Determine the (X, Y) coordinate at the center of the cell enclosing the given text.  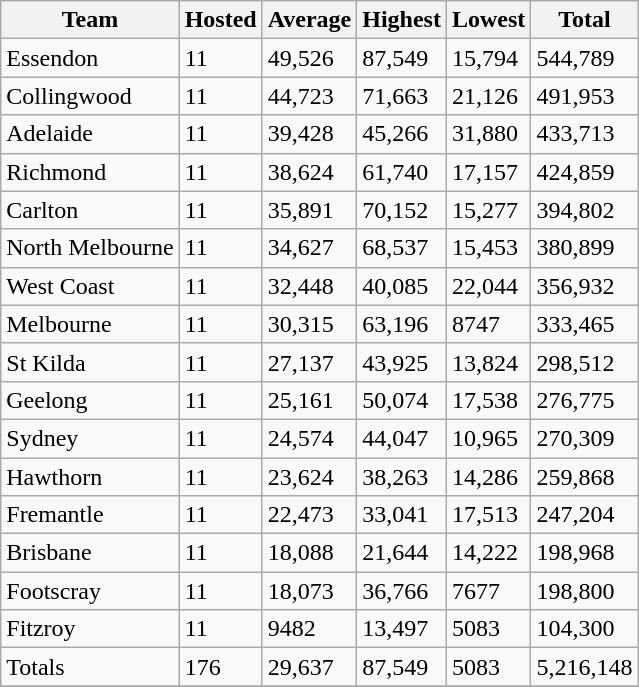
9482 (310, 629)
23,624 (310, 477)
Melbourne (90, 324)
333,465 (584, 324)
39,428 (310, 134)
33,041 (402, 515)
63,196 (402, 324)
259,868 (584, 477)
491,953 (584, 96)
71,663 (402, 96)
Collingwood (90, 96)
38,263 (402, 477)
Sydney (90, 438)
433,713 (584, 134)
18,073 (310, 591)
18,088 (310, 553)
25,161 (310, 400)
Geelong (90, 400)
356,932 (584, 286)
44,047 (402, 438)
Average (310, 20)
43,925 (402, 362)
32,448 (310, 286)
49,526 (310, 58)
13,824 (488, 362)
27,137 (310, 362)
176 (220, 667)
Totals (90, 667)
29,637 (310, 667)
15,277 (488, 210)
Carlton (90, 210)
31,880 (488, 134)
17,513 (488, 515)
544,789 (584, 58)
Brisbane (90, 553)
35,891 (310, 210)
Fremantle (90, 515)
38,624 (310, 172)
40,085 (402, 286)
Highest (402, 20)
270,309 (584, 438)
10,965 (488, 438)
Adelaide (90, 134)
44,723 (310, 96)
St Kilda (90, 362)
Total (584, 20)
104,300 (584, 629)
15,453 (488, 248)
394,802 (584, 210)
34,627 (310, 248)
17,538 (488, 400)
7677 (488, 591)
30,315 (310, 324)
45,266 (402, 134)
21,126 (488, 96)
21,644 (402, 553)
15,794 (488, 58)
Richmond (90, 172)
8747 (488, 324)
70,152 (402, 210)
5,216,148 (584, 667)
14,286 (488, 477)
276,775 (584, 400)
50,074 (402, 400)
North Melbourne (90, 248)
424,859 (584, 172)
Hawthorn (90, 477)
West Coast (90, 286)
36,766 (402, 591)
Lowest (488, 20)
22,473 (310, 515)
Fitzroy (90, 629)
68,537 (402, 248)
298,512 (584, 362)
Hosted (220, 20)
Team (90, 20)
198,800 (584, 591)
198,968 (584, 553)
17,157 (488, 172)
14,222 (488, 553)
13,497 (402, 629)
247,204 (584, 515)
61,740 (402, 172)
24,574 (310, 438)
Footscray (90, 591)
22,044 (488, 286)
Essendon (90, 58)
380,899 (584, 248)
